Return the (X, Y) coordinate for the center point of the cell that contains the specified text.  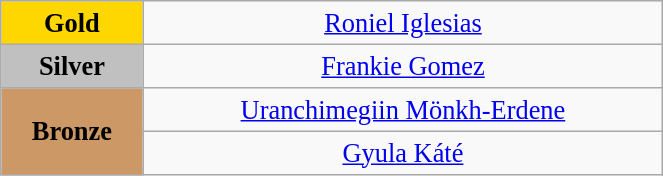
Uranchimegiin Mönkh-Erdene (403, 109)
Gold (72, 22)
Frankie Gomez (403, 66)
Gyula Káté (403, 153)
Bronze (72, 130)
Roniel Iglesias (403, 22)
Silver (72, 66)
